Identify which cell holds the provided text, then report its (x, y) central coordinate. 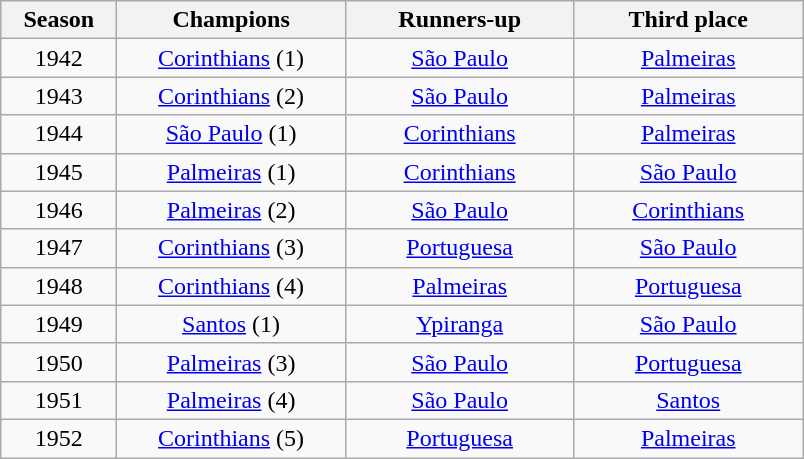
1950 (59, 362)
Santos (1) (232, 324)
1947 (59, 248)
1949 (59, 324)
1945 (59, 172)
Season (59, 20)
Palmeiras (2) (232, 210)
1952 (59, 438)
Runners-up (460, 20)
Santos (688, 400)
1943 (59, 96)
Palmeiras (4) (232, 400)
1946 (59, 210)
1948 (59, 286)
Corinthians (4) (232, 286)
São Paulo (1) (232, 134)
1951 (59, 400)
Corinthians (1) (232, 58)
Champions (232, 20)
Palmeiras (3) (232, 362)
Third place (688, 20)
Palmeiras (1) (232, 172)
1944 (59, 134)
Corinthians (2) (232, 96)
1942 (59, 58)
Corinthians (3) (232, 248)
Ypiranga (460, 324)
Corinthians (5) (232, 438)
